Output the [X, Y] coordinate of the center of the cell containing the given text.  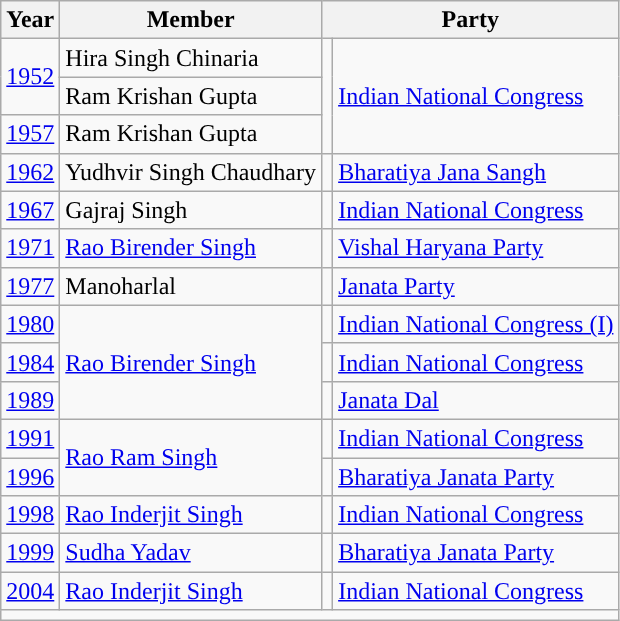
1967 [30, 210]
1996 [30, 477]
1957 [30, 134]
Janata Dal [476, 400]
1991 [30, 438]
1980 [30, 324]
Manoharlal [191, 286]
Member [191, 20]
Janata Party [476, 286]
Yudhvir Singh Chaudhary [191, 172]
Sudha Yadav [191, 553]
1989 [30, 400]
1962 [30, 172]
Hira Singh Chinaria [191, 58]
1971 [30, 248]
Gajraj Singh [191, 210]
Party [470, 20]
1984 [30, 362]
1977 [30, 286]
Vishal Haryana Party [476, 248]
2004 [30, 591]
Year [30, 20]
1998 [30, 515]
1999 [30, 553]
Bharatiya Jana Sangh [476, 172]
Rao Ram Singh [191, 457]
Indian National Congress (I) [476, 324]
1952 [30, 77]
